Pinpoint the cell where the given text exists, returning its [x, y] midpoint coordinate. 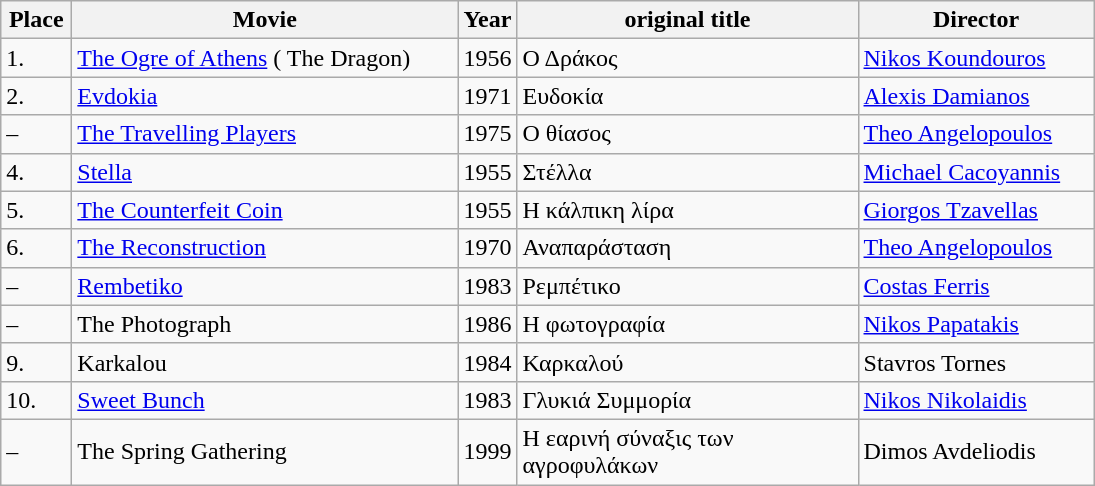
Alexis Damianos [976, 96]
5. [36, 210]
Αναπαράσταση [688, 248]
1970 [488, 248]
The Reconstruction [265, 248]
1956 [488, 58]
Nikos Papatakis [976, 324]
Evdokia [265, 96]
2. [36, 96]
Costas Ferris [976, 286]
Καρκαλού [688, 362]
Η εαρινή σύναξις των αγροφυλάκων [688, 452]
The Travelling Players [265, 134]
1999 [488, 452]
Nikos Nikolaidis [976, 400]
Ευδοκία [688, 96]
Karkalou [265, 362]
1971 [488, 96]
Γλυκιά Συμμορία [688, 400]
6. [36, 248]
Ο θίασος [688, 134]
Rembetiko [265, 286]
Stavros Tornes [976, 362]
Nikos Koundouros [976, 58]
Movie [265, 20]
The Ogre of Athens ( The Dragon) [265, 58]
Year [488, 20]
Ο Δράκος [688, 58]
1986 [488, 324]
Place [36, 20]
Η κάλπικη λίρα [688, 210]
4. [36, 172]
Dimos Avdeliodis [976, 452]
Sweet Bunch [265, 400]
Ρεμπέτικο [688, 286]
Η φωτογραφία [688, 324]
Giorgos Tzavellas [976, 210]
Director [976, 20]
The Photograph [265, 324]
1. [36, 58]
The Counterfeit Coin [265, 210]
Stella [265, 172]
Michael Cacoyannis [976, 172]
10. [36, 400]
original title [688, 20]
1975 [488, 134]
Στέλλα [688, 172]
The Spring Gathering [265, 452]
1984 [488, 362]
9. [36, 362]
